Find where the given text appears and provide that cell's center as [x, y] coordinate. 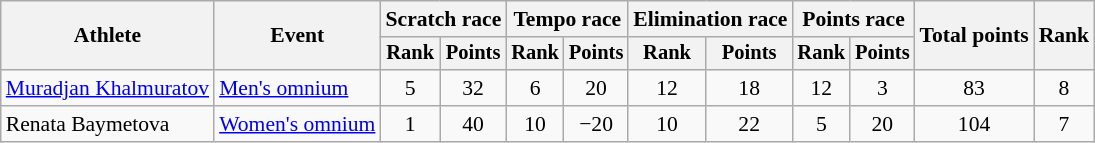
32 [473, 88]
Total points [974, 36]
40 [473, 124]
7 [1064, 124]
6 [535, 88]
Scratch race [443, 19]
Muradjan Khalmuratov [108, 88]
3 [882, 88]
Event [297, 36]
−20 [596, 124]
Athlete [108, 36]
1 [410, 124]
8 [1064, 88]
83 [974, 88]
Points race [854, 19]
Women's omnium [297, 124]
22 [750, 124]
18 [750, 88]
Renata Baymetova [108, 124]
104 [974, 124]
Men's omnium [297, 88]
Tempo race [567, 19]
Elimination race [710, 19]
